Search for the cell housing the specified text and yield its [x, y] center coordinate. 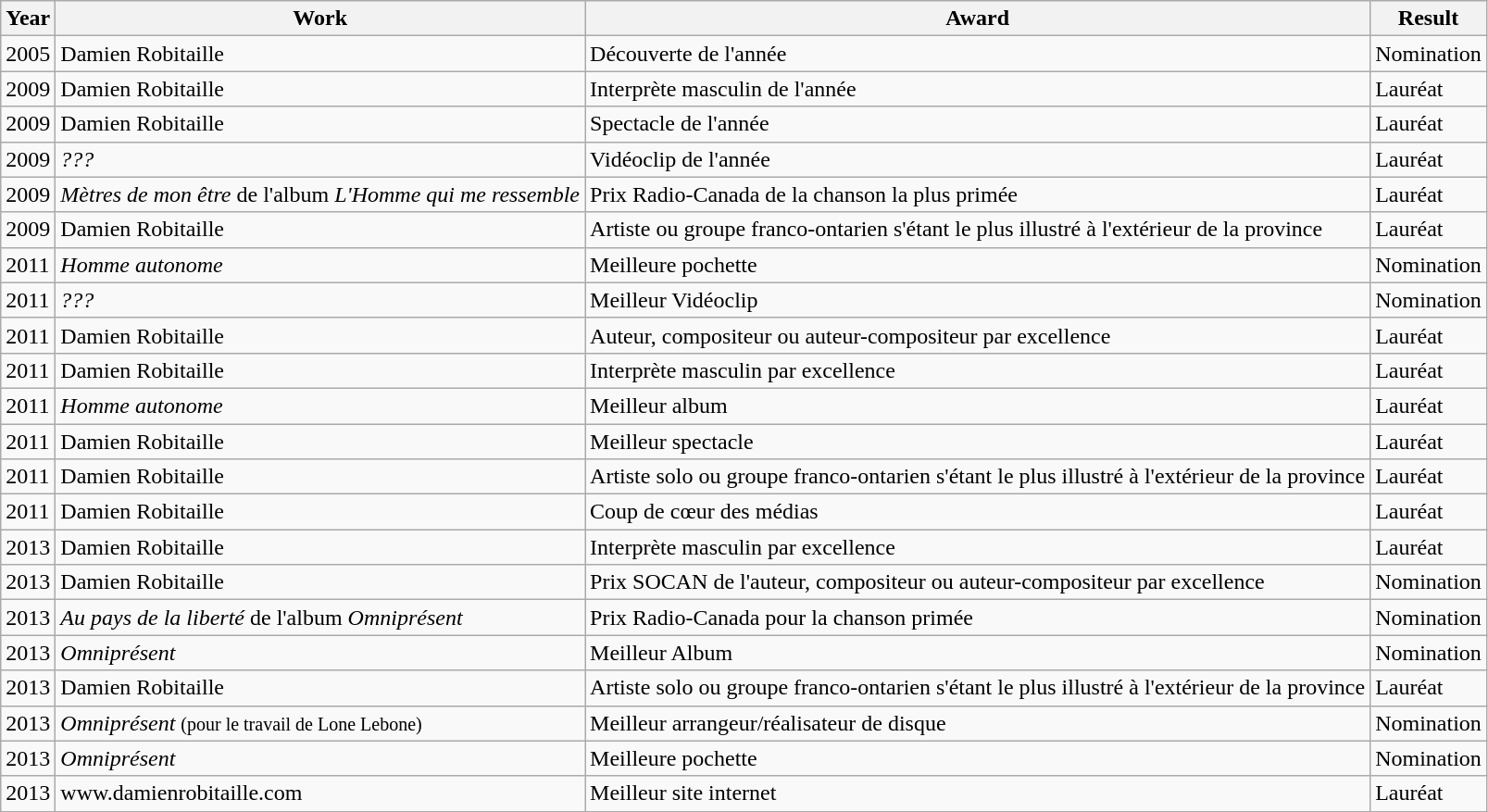
Spectacle de l'année [978, 124]
Au pays de la liberté de l'album Omniprésent [320, 618]
Meilleur site internet [978, 793]
Vidéoclip de l'année [978, 159]
Meilleur Vidéoclip [978, 300]
Auteur, compositeur ou auteur-compositeur par excellence [978, 335]
Artiste ou groupe franco-ontarien s'étant le plus illustré à l'extérieur de la province [978, 230]
Coup de cœur des médias [978, 512]
Interprète masculin de l'année [978, 89]
Year [28, 19]
Prix Radio-Canada pour la chanson primée [978, 618]
Award [978, 19]
Prix Radio-Canada de la chanson la plus primée [978, 194]
www.damienrobitaille.com [320, 793]
Meilleur album [978, 406]
Result [1429, 19]
Découverte de l'année [978, 54]
Meilleur spectacle [978, 442]
Omniprésent (pour le travail de Lone Lebone) [320, 723]
Work [320, 19]
Meilleur Album [978, 653]
Meilleur arrangeur/réalisateur de disque [978, 723]
Mètres de mon être de l'album L'Homme qui me ressemble [320, 194]
Prix SOCAN de l'auteur, compositeur ou auteur-compositeur par excellence [978, 582]
2005 [28, 54]
